Capture the cell that displays the provided text and extract its (X, Y) central coordinate. 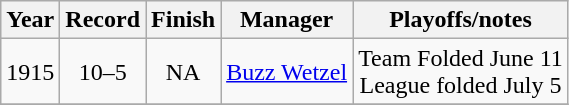
Year (30, 20)
Playoffs/notes (461, 20)
Buzz Wetzel (287, 72)
NA (184, 72)
Team Folded June 11League folded July 5 (461, 72)
10–5 (103, 72)
Record (103, 20)
Manager (287, 20)
1915 (30, 72)
Finish (184, 20)
